Find where the given text appears and provide that cell's center as (X, Y) coordinate. 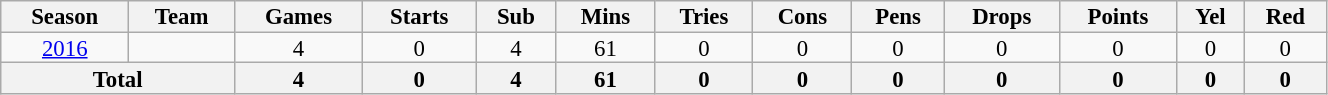
Games (299, 16)
Total (118, 78)
Drops (1002, 16)
Sub (516, 16)
Mins (606, 16)
2016 (65, 48)
Pens (898, 16)
Red (1285, 16)
Season (65, 16)
Cons (802, 16)
Starts (420, 16)
Tries (704, 16)
Team (182, 16)
Yel (1211, 16)
Points (1118, 16)
